Identify which cell holds the provided text, then report its [x, y] central coordinate. 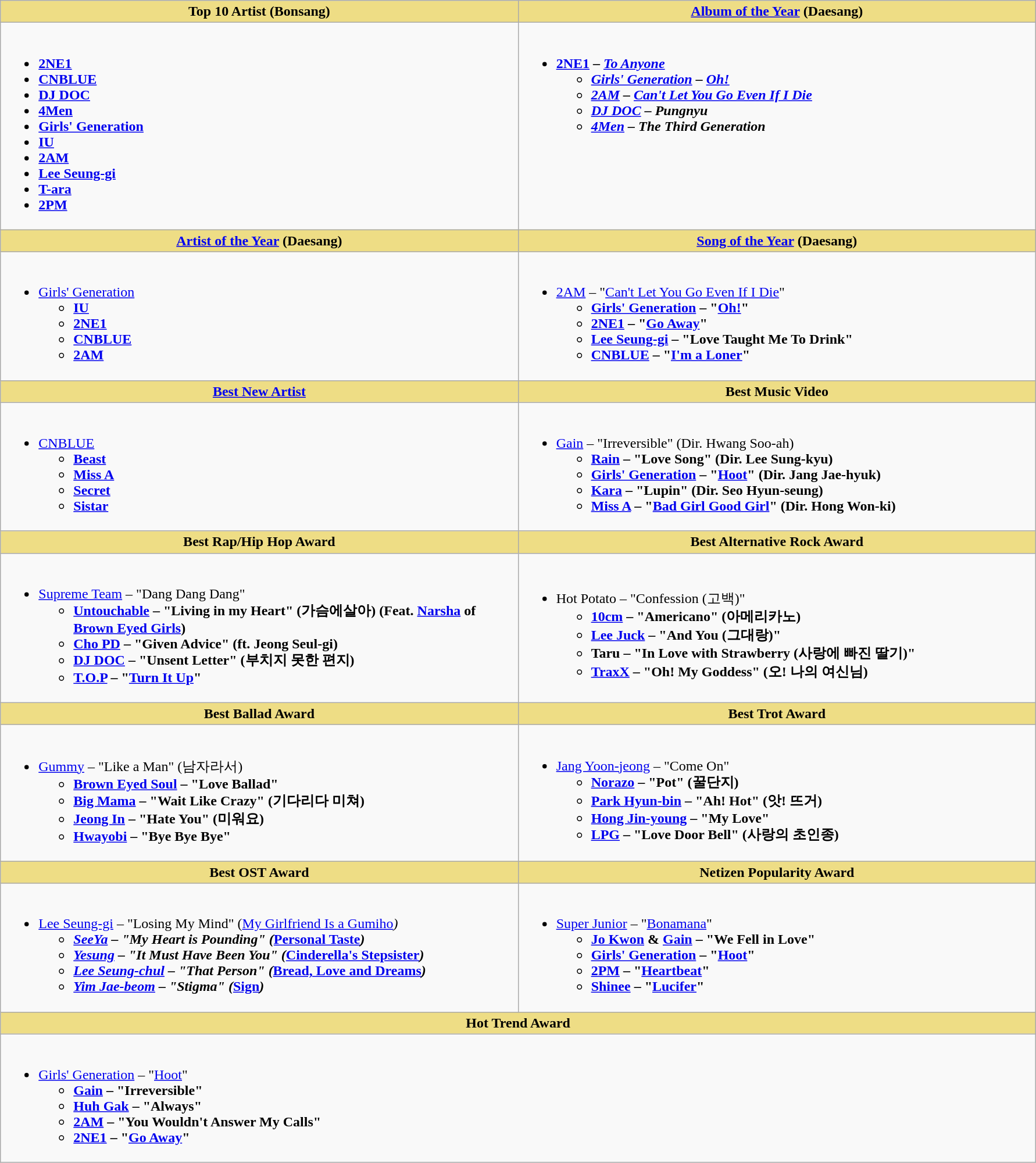
Best Music Video [777, 391]
2NE1CNBLUEDJ DOC4MenGirls' GenerationIU2AMLee Seung-giT-ara2PM [259, 126]
Super Junior – "Bonamana"Jo Kwon & Gain – "We Fell in Love"Girls' Generation – "Hoot"2PM – "Heartbeat"Shinee – "Lucifer" [777, 948]
Netizen Popularity Award [777, 872]
Top 10 Artist (Bonsang) [259, 12]
Best Ballad Award [259, 714]
Song of the Year (Daesang) [777, 241]
Best OST Award [259, 872]
Artist of the Year (Daesang) [259, 241]
Album of the Year (Daesang) [777, 12]
Best Alternative Rock Award [777, 542]
CNBLUEBeastMiss ASecretSistar [259, 466]
Girls' Generation – "Hoot"Gain – "Irreversible"Huh Gak – "Always"2AM – "You Wouldn't Answer My Calls"2NE1 – "Go Away" [519, 1098]
Hot Trend Award [519, 1023]
Jang Yoon-jeong – "Come On"Norazo – "Pot" (꿀단지)Park Hyun-bin – "Ah! Hot" (앗! 뜨거)Hong Jin-young – "My Love"LPG – "Love Door Bell" (사랑의 초인종) [777, 793]
Best Rap/Hip Hop Award [259, 542]
Best Trot Award [777, 714]
Girls' GenerationIU2NE1CNBLUE2AM [259, 316]
Gummy – "Like a Man" (남자라서)Brown Eyed Soul – "Love Ballad"Big Mama – "Wait Like Crazy" (기다리다 미쳐)Jeong In – "Hate You" (미워요)Hwayobi – "Bye Bye Bye" [259, 793]
2AM – "Can't Let You Go Even If I Die"Girls' Generation – "Oh!"2NE1 – "Go Away"Lee Seung-gi – "Love Taught Me To Drink"CNBLUE – "I'm a Loner" [777, 316]
2NE1 – To AnyoneGirls' Generation – Oh!2AM – Can't Let You Go Even If I DieDJ DOC – Pungnyu4Men – The Third Generation [777, 126]
Best New Artist [259, 391]
